Scan for the cell matching the given text and deliver its (X, Y) coordinate at center. 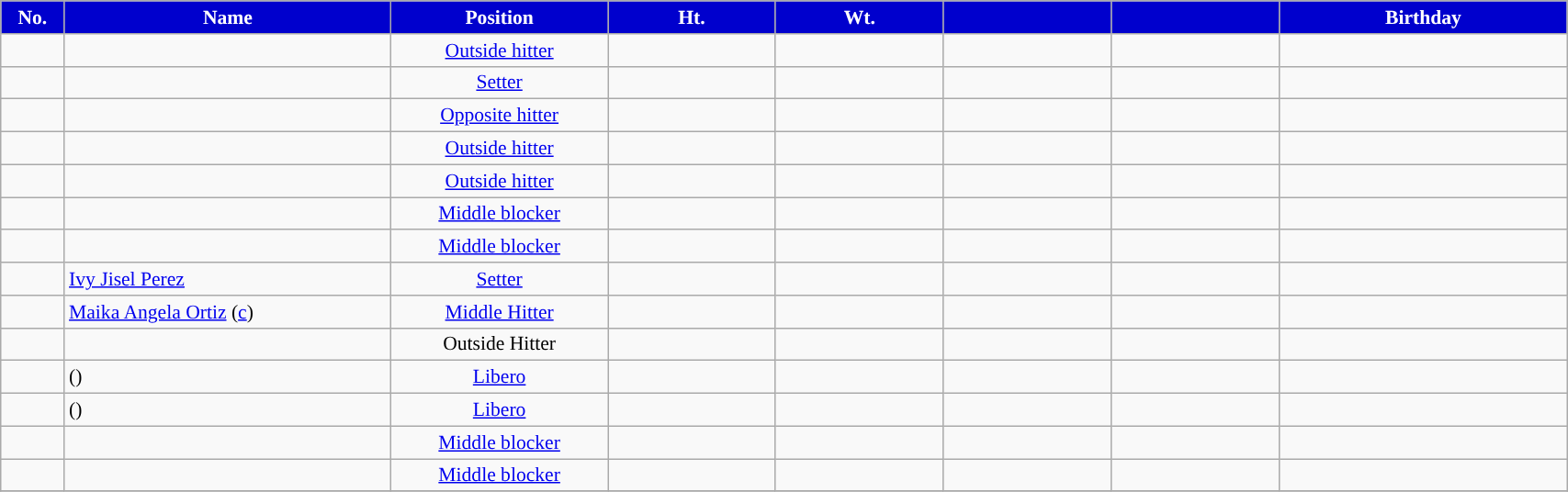
Birthday (1424, 17)
Opposite hitter (500, 116)
Outside Hitter (500, 344)
Maika Angela Ortiz (c) (228, 312)
No. (33, 17)
Position (500, 17)
Ht. (693, 17)
Middle Hitter (500, 312)
Name (228, 17)
Wt. (860, 17)
Ivy Jisel Perez (228, 279)
